Output the (x, y) coordinate of the center of the cell containing the given text.  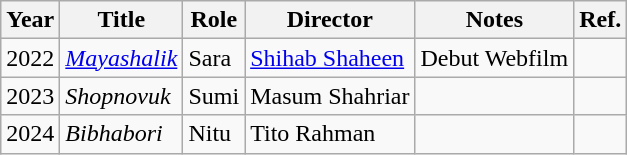
Debut Webfilm (494, 58)
Shihab Shaheen (330, 58)
Nitu (214, 134)
Role (214, 20)
2022 (30, 58)
Shopnovuk (122, 96)
Bibhabori (122, 134)
Notes (494, 20)
2023 (30, 96)
Director (330, 20)
Masum Shahriar (330, 96)
Ref. (600, 20)
Mayashalik (122, 58)
Title (122, 20)
Sumi (214, 96)
Sara (214, 58)
Year (30, 20)
2024 (30, 134)
Tito Rahman (330, 134)
